Find where the given text appears and provide that cell's center as [X, Y] coordinate. 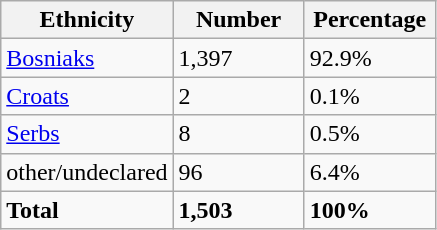
Bosniaks [87, 58]
1,397 [238, 58]
0.1% [370, 96]
Ethnicity [87, 20]
0.5% [370, 134]
other/undeclared [87, 172]
6.4% [370, 172]
2 [238, 96]
Total [87, 210]
Croats [87, 96]
92.9% [370, 58]
8 [238, 134]
Percentage [370, 20]
Number [238, 20]
100% [370, 210]
Serbs [87, 134]
1,503 [238, 210]
96 [238, 172]
